Pinpoint the cell where the given text exists, returning its (X, Y) midpoint coordinate. 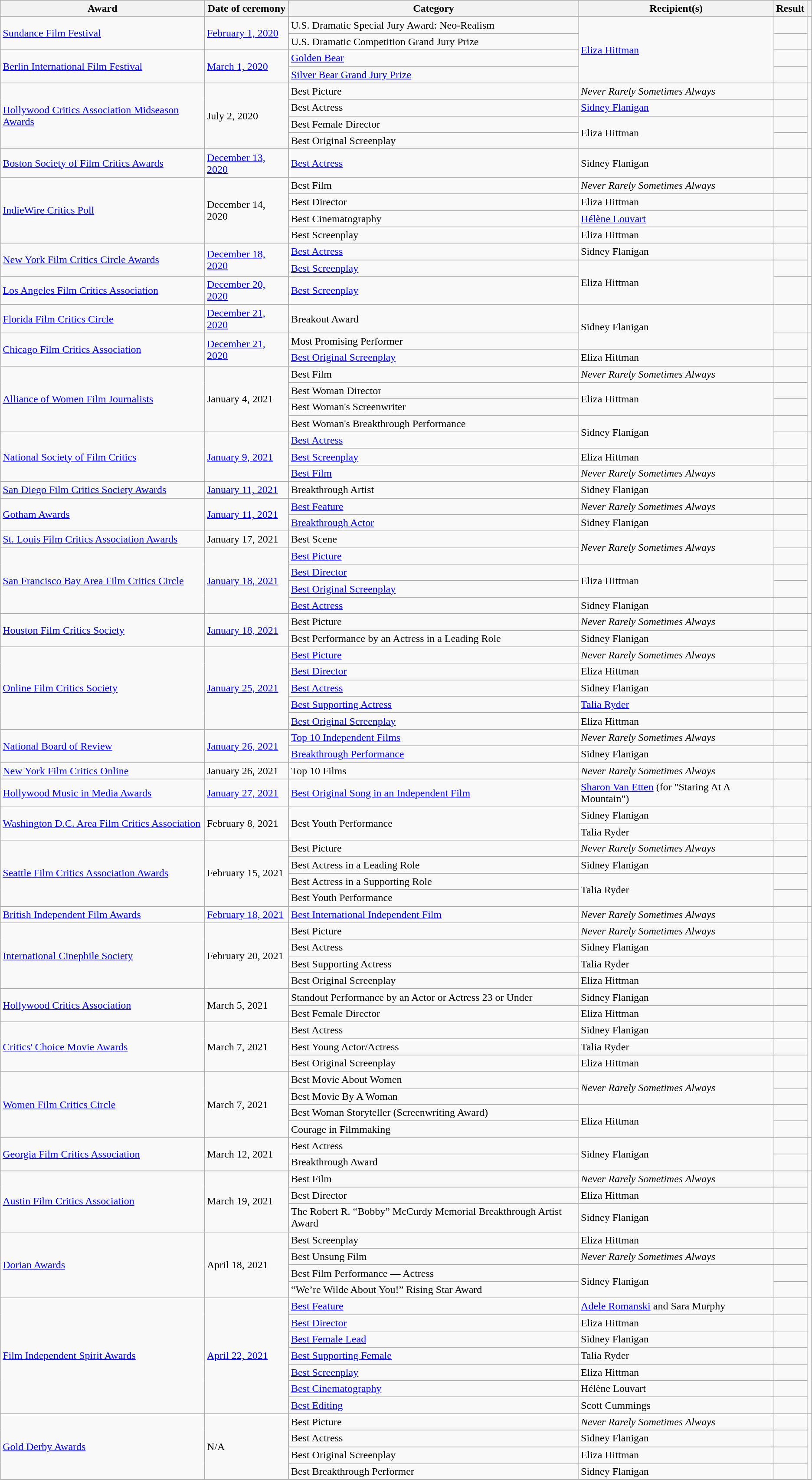
Sundance Film Festival (102, 33)
Houston Film Critics Society (102, 630)
December 20, 2020 (246, 291)
New York Film Critics Circle Awards (102, 260)
Top 10 Independent Films (433, 737)
Best Unsung Film (433, 1256)
February 20, 2021 (246, 956)
Best Woman's Screenwriter (433, 407)
St. Louis Film Critics Association Awards (102, 539)
Hollywood Critics Association Midseason Awards (102, 116)
Seattle Film Critics Association Awards (102, 873)
Best Movie About Women (433, 1080)
March 19, 2021 (246, 1201)
Scott Cummings (676, 1405)
British Independent Film Awards (102, 914)
April 22, 2021 (246, 1355)
Boston Society of Film Critics Awards (102, 163)
San Diego Film Critics Society Awards (102, 490)
Best International Independent Film (433, 914)
March 5, 2021 (246, 1005)
Adele Romanski and Sara Murphy (676, 1306)
February 8, 2021 (246, 824)
Courage in Filmmaking (433, 1129)
International Cinephile Society (102, 956)
January 9, 2021 (246, 457)
March 12, 2021 (246, 1154)
Category (433, 9)
Best Woman's Breakthrough Performance (433, 424)
The Robert R. “Bobby” McCurdy Memorial Breakthrough Artist Award (433, 1218)
February 15, 2021 (246, 873)
Gotham Awards (102, 515)
Best Movie By A Woman (433, 1096)
National Board of Review (102, 746)
Best Original Song in an Independent Film (433, 793)
Breakthrough Performance (433, 754)
March 1, 2020 (246, 66)
Result (790, 9)
Silver Bear Grand Jury Prize (433, 75)
Breakthrough Artist (433, 490)
Best Supporting Female (433, 1356)
Critics' Choice Movie Awards (102, 1046)
Hollywood Music in Media Awards (102, 793)
Best Breakthrough Performer (433, 1471)
Best Woman Storyteller (Screenwriting Award) (433, 1113)
January 4, 2021 (246, 399)
Online Film Critics Society (102, 688)
Best Editing (433, 1405)
April 18, 2021 (246, 1265)
Breakthrough Actor (433, 523)
Date of ceremony (246, 9)
Best Female Lead (433, 1339)
Recipient(s) (676, 9)
Sharon Van Etten (for "Staring At A Mountain") (676, 793)
Best Film Performance — Actress (433, 1273)
N/A (246, 1447)
Women Film Critics Circle (102, 1105)
IndieWire Critics Poll (102, 210)
Washington D.C. Area Film Critics Association (102, 824)
San Francisco Bay Area Film Critics Circle (102, 581)
National Society of Film Critics (102, 457)
February 1, 2020 (246, 33)
Florida Film Critics Circle (102, 319)
Chicago Film Critics Association (102, 349)
Breakthrough Award (433, 1162)
Berlin International Film Festival (102, 66)
Best Scene (433, 539)
Gold Derby Awards (102, 1447)
U.S. Dramatic Competition Grand Jury Prize (433, 42)
Dorian Awards (102, 1265)
Best Actress in a Leading Role (433, 865)
Breakout Award (433, 319)
Austin Film Critics Association (102, 1201)
Alliance of Women Film Journalists (102, 399)
Golden Bear (433, 58)
Most Promising Performer (433, 341)
Award (102, 9)
January 17, 2021 (246, 539)
February 18, 2021 (246, 914)
“We’re Wilde About You!” Rising Star Award (433, 1289)
December 14, 2020 (246, 210)
Georgia Film Critics Association (102, 1154)
Best Woman Director (433, 391)
Film Independent Spirit Awards (102, 1355)
January 25, 2021 (246, 688)
December 18, 2020 (246, 260)
Los Angeles Film Critics Association (102, 291)
Best Young Actor/Actress (433, 1046)
Hollywood Critics Association (102, 1005)
New York Film Critics Online (102, 770)
U.S. Dramatic Special Jury Award: Neo-Realism (433, 25)
January 27, 2021 (246, 793)
July 2, 2020 (246, 116)
Top 10 Films (433, 770)
Best Actress in a Supporting Role (433, 881)
Best Performance by an Actress in a Leading Role (433, 638)
Standout Performance by an Actor or Actress 23 or Under (433, 997)
December 13, 2020 (246, 163)
